Pinpoint the cell where the given text exists, returning its (X, Y) midpoint coordinate. 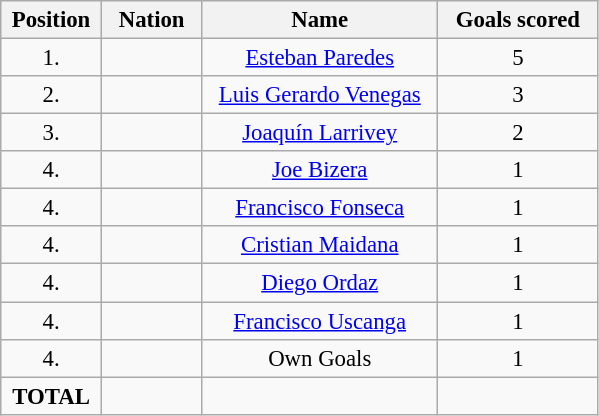
Goals scored (518, 20)
TOTAL (52, 396)
Cristian Maidana (320, 245)
3 (518, 95)
1. (52, 58)
2. (52, 95)
3. (52, 133)
Joaquín Larrivey (320, 133)
Name (320, 20)
Francisco Uscanga (320, 321)
Diego Ordaz (320, 283)
Nation (152, 20)
Own Goals (320, 358)
Joe Bizera (320, 170)
5 (518, 58)
2 (518, 133)
Luis Gerardo Venegas (320, 95)
Position (52, 20)
Esteban Paredes (320, 58)
Francisco Fonseca (320, 208)
